Return [x, y] of the center of cell containing provided text 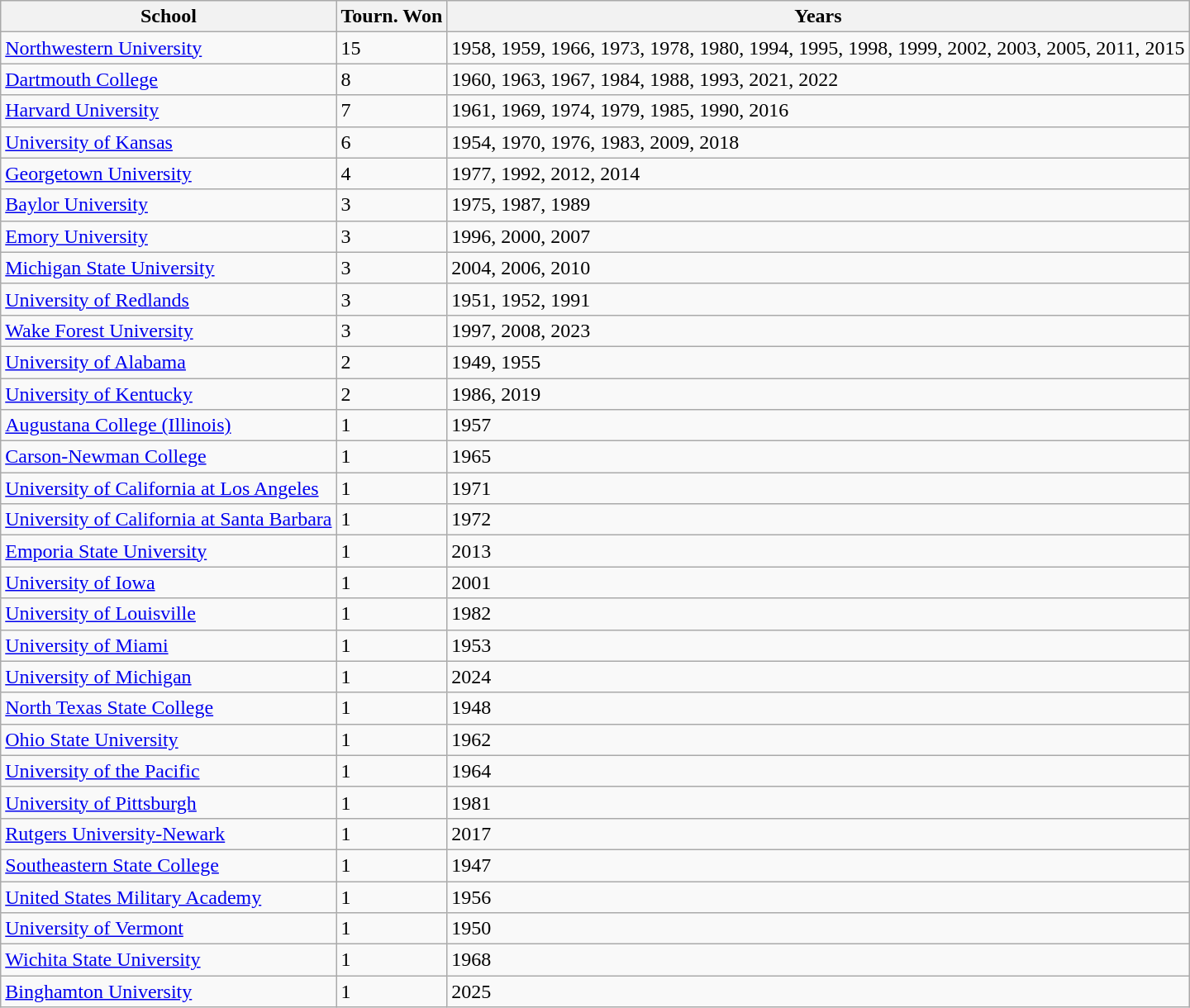
2024 [818, 677]
University of Michigan [169, 677]
University of Iowa [169, 582]
1951, 1952, 1991 [818, 299]
Ohio State University [169, 739]
1964 [818, 771]
University of Kansas [169, 142]
Southeastern State College [169, 865]
North Texas State College [169, 708]
1996, 2000, 2007 [818, 236]
University of California at Los Angeles [169, 488]
1957 [818, 426]
1986, 2019 [818, 394]
University of Alabama [169, 362]
Emporia State University [169, 551]
Georgetown University [169, 174]
1961, 1969, 1974, 1979, 1985, 1990, 2016 [818, 111]
1971 [818, 488]
University of Redlands [169, 299]
Harvard University [169, 111]
University of Miami [169, 645]
School [169, 17]
Augustana College (Illinois) [169, 426]
1972 [818, 520]
1954, 1970, 1976, 1983, 2009, 2018 [818, 142]
Tourn. Won [392, 17]
1949, 1955 [818, 362]
Dartmouth College [169, 79]
1947 [818, 865]
1965 [818, 457]
1948 [818, 708]
6 [392, 142]
1968 [818, 960]
2004, 2006, 2010 [818, 268]
Northwestern University [169, 48]
Emory University [169, 236]
7 [392, 111]
Binghamton University [169, 991]
2001 [818, 582]
Carson-Newman College [169, 457]
1953 [818, 645]
2017 [818, 834]
University of California at Santa Barbara [169, 520]
1982 [818, 614]
8 [392, 79]
1958, 1959, 1966, 1973, 1978, 1980, 1994, 1995, 1998, 1999, 2002, 2003, 2005, 2011, 2015 [818, 48]
University of Louisville [169, 614]
1997, 2008, 2023 [818, 330]
4 [392, 174]
University of Pittsburgh [169, 802]
1975, 1987, 1989 [818, 205]
1956 [818, 896]
1950 [818, 929]
Rutgers University-Newark [169, 834]
Wake Forest University [169, 330]
1977, 1992, 2012, 2014 [818, 174]
University of the Pacific [169, 771]
Michigan State University [169, 268]
2013 [818, 551]
Baylor University [169, 205]
United States Military Academy [169, 896]
15 [392, 48]
2025 [818, 991]
University of Kentucky [169, 394]
Years [818, 17]
Wichita State University [169, 960]
1962 [818, 739]
1981 [818, 802]
University of Vermont [169, 929]
1960, 1963, 1967, 1984, 1988, 1993, 2021, 2022 [818, 79]
